Determine the [X, Y] coordinate at the center of the cell enclosing the given text.  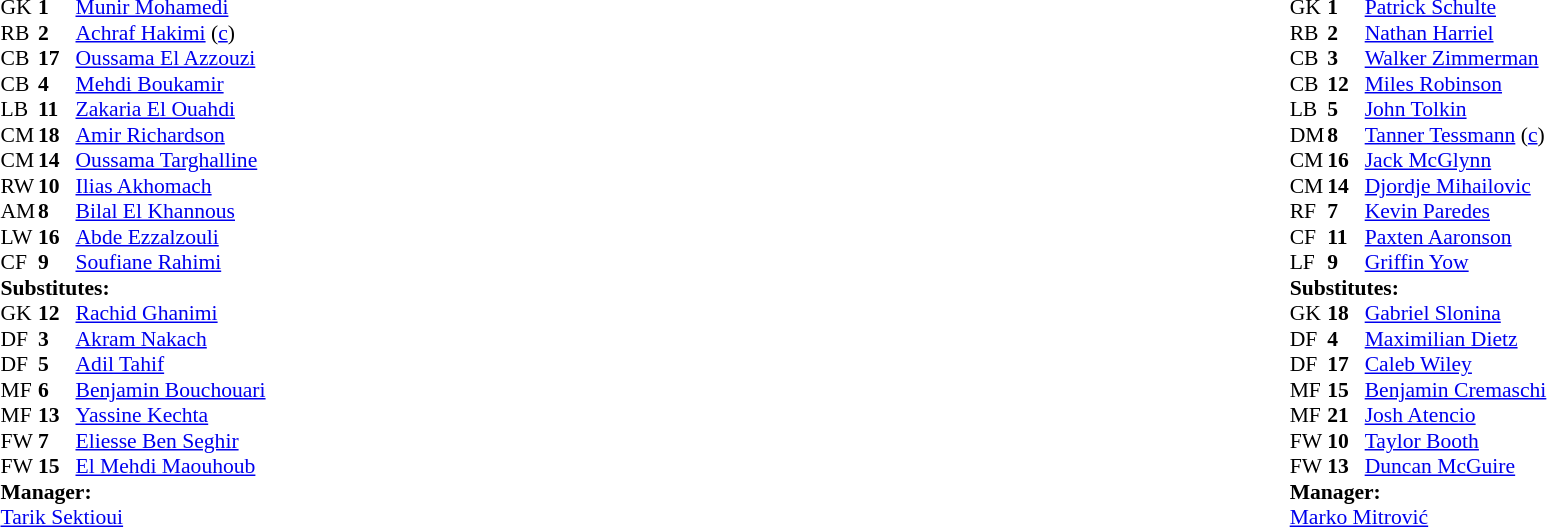
Maximilian Dietz [1456, 339]
Yassine Kechta [171, 415]
Nathan Harriel [1456, 33]
Miles Robinson [1456, 84]
Benjamin Cremaschi [1456, 390]
Akram Nakach [171, 339]
Mehdi Boukamir [171, 84]
RF [1309, 211]
El Mehdi Maouhoub [171, 467]
Paxten Aaronson [1456, 237]
John Tolkin [1456, 109]
Kevin Paredes [1456, 211]
Amir Richardson [171, 135]
Griffin Yow [1456, 263]
Achraf Hakimi (c) [171, 33]
Oussama El Azzouzi [171, 59]
21 [1346, 415]
Caleb Wiley [1456, 365]
Oussama Targhalline [171, 161]
AM [19, 211]
Adil Tahif [171, 365]
Soufiane Rahimi [171, 263]
Benjamin Bouchouari [171, 390]
Ilias Akhomach [171, 186]
Taylor Booth [1456, 441]
Abde Ezzalzouli [171, 237]
Josh Atencio [1456, 415]
Walker Zimmerman [1456, 59]
LF [1309, 263]
Tanner Tessmann (c) [1456, 135]
Gabriel Slonina [1456, 313]
LW [19, 237]
Zakaria El Ouahdi [171, 109]
RW [19, 186]
Rachid Ghanimi [171, 313]
Djordje Mihailovic [1456, 186]
Eliesse Ben Seghir [171, 441]
DM [1309, 135]
Bilal El Khannous [171, 211]
Jack McGlynn [1456, 161]
6 [57, 390]
Duncan McGuire [1456, 467]
